Scan for the cell matching the given text and deliver its [X, Y] coordinate at center. 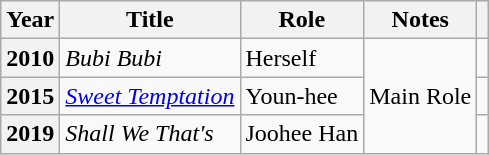
Role [302, 20]
Bubi Bubi [150, 58]
Sweet Temptation [150, 96]
Year [30, 20]
Joohee Han [302, 134]
2019 [30, 134]
Notes [420, 20]
Main Role [420, 96]
Shall We That's [150, 134]
2010 [30, 58]
Herself [302, 58]
2015 [30, 96]
Youn-hee [302, 96]
Title [150, 20]
